Find where the given text appears and provide that cell's center as [x, y] coordinate. 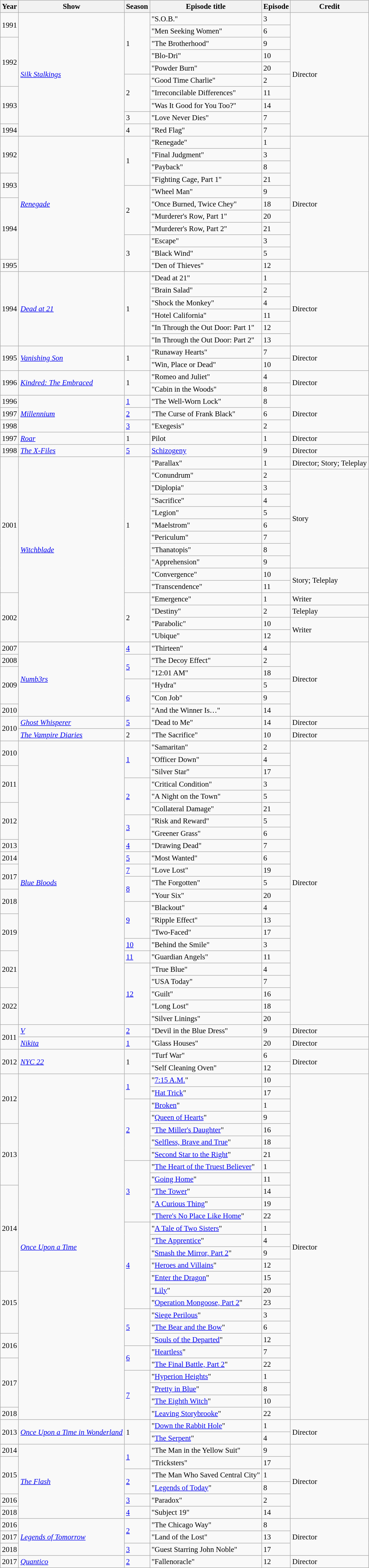
V [72, 1031]
Quantico [72, 1562]
Dead at 21 [72, 309]
"Conundrum" [206, 476]
"Pretty in Blue" [206, 1389]
"Men Seeking Women" [206, 31]
2002 [10, 617]
"Behind the Smile" [206, 945]
"The Well-Worn Lock" [206, 402]
"Souls of the Departed" [206, 1339]
"Periculum" [206, 537]
"A Tale of Two Sisters" [206, 1229]
"Samaritan" [206, 747]
Ghost Whisperer [72, 722]
"Silver Star" [206, 772]
"The Chicago Way" [206, 1525]
"Officer Down" [206, 759]
"Siege Perilous" [206, 1315]
Numb3rs [72, 679]
The Flash [72, 1481]
"Romeo and Juliet" [206, 377]
"Final Judgment" [206, 155]
"Smash the Mirror, Part 2" [206, 1253]
"And the Winner Is…" [206, 710]
"Payback" [206, 167]
Schizogeny [206, 451]
"Sacrifice" [206, 500]
"Enter the Dragon" [206, 1278]
1991 [10, 25]
"Blackout" [206, 907]
"Hyperion Heights" [206, 1377]
"There's No Place Like Home" [206, 1216]
Roar [72, 439]
NYC 22 [72, 1062]
"Self Cleaning Oven" [206, 1068]
"Murderer's Row, Part 2" [206, 229]
"Lily" [206, 1290]
Credit [330, 7]
"Most Wanted" [206, 858]
"The Man Who Saved Central City" [206, 1475]
"Ubique" [206, 636]
15 [276, 1278]
2001 [10, 525]
"Two-Faced" [206, 932]
"Destiny" [206, 611]
"The Heart of the Truest Believer" [206, 1167]
"The Final Battle, Part 2" [206, 1364]
"Convergence" [206, 574]
"The Bear and the Bow" [206, 1327]
Once Upon a Time in Wonderland [72, 1432]
"Paradox" [206, 1500]
"Dead to Me" [206, 722]
"Collateral Damage" [206, 809]
Story; Teleplay [330, 580]
Legends of Tomorrow [72, 1537]
"S.O.B." [206, 19]
"The Forgotten" [206, 883]
2022 [10, 1006]
"Apprehension" [206, 562]
"Exegesis" [206, 426]
2009 [10, 686]
"Transcendence" [206, 587]
"Den of Thieves" [206, 266]
"In Through the Out Door: Part 2" [206, 340]
"Parabolic" [206, 624]
"Thanatopis" [206, 550]
"Ripple Effect" [206, 920]
"Love Lost" [206, 870]
"Legion" [206, 512]
"The Miller's Daughter" [206, 1130]
"Thirteen" [206, 648]
"Devil in the Blue Dress" [206, 1031]
"Your Six" [206, 895]
"Fighting Cage, Part 1" [206, 179]
"12:01 AM" [206, 673]
"Red Flag" [206, 130]
"Hydra" [206, 686]
"Runaway Hearts" [206, 352]
"Con Job" [206, 698]
"The Man in the Yellow Suit" [206, 1450]
"Operation Mongoose, Part 2" [206, 1302]
"Drawing Dead" [206, 846]
"Black Wind" [206, 253]
"Greener Grass" [206, 834]
Millennium [72, 414]
"Down the Rabbit Hole" [206, 1426]
Kindred: The Embraced [72, 383]
Teleplay [330, 611]
"Land of the Lost" [206, 1537]
2021 [10, 969]
"Blo-Dri" [206, 56]
"Win, Place or Dead" [206, 364]
"The Serpent" [206, 1438]
"Second Star to the Right" [206, 1154]
"Long Lost" [206, 1006]
Season [137, 7]
"Glass Houses" [206, 1043]
"Guest Starring John Noble" [206, 1549]
"Tricksters" [206, 1463]
Once Upon a Time [72, 1247]
"The Decoy Effect" [206, 661]
"Selfless, Brave and True" [206, 1142]
Blue Bloods [72, 883]
"Heroes and Villains" [206, 1266]
"Murderer's Row, Part 1" [206, 216]
"Leaving Storybrooke" [206, 1414]
"Risk and Reward" [206, 821]
Episode [276, 7]
Story [330, 519]
"Silver Linings" [206, 1019]
"Parallax" [206, 463]
2008 [10, 661]
"The Tower" [206, 1191]
The X-Files [72, 451]
Nikita [72, 1043]
"Guilt" [206, 994]
Witchblade [72, 550]
"Queen of Hearts" [206, 1117]
"True Blue" [206, 969]
2019 [10, 932]
"Dead at 21" [206, 278]
"Maelstrom" [206, 525]
"Emergence" [206, 599]
"Critical Condition" [206, 784]
"Diplopia" [206, 488]
"Hat Trick" [206, 1093]
"Going Home" [206, 1179]
"The Apprentice" [206, 1241]
Renegade [72, 204]
"Hotel California" [206, 315]
Episode title [206, 7]
"The Brotherhood" [206, 44]
"7:15 A.M." [206, 1080]
"Guardian Angels" [206, 957]
Director; Story; Teleplay [330, 463]
"Escape" [206, 241]
"The Curse of Frank Black" [206, 414]
"Powder Burn" [206, 68]
"Shock the Monkey" [206, 303]
Vanishing Son [72, 359]
"The Sacrifice" [206, 735]
"Once Burned, Twice Chey" [206, 204]
"Fallenoracle" [206, 1562]
"Love Never Dies" [206, 118]
"Cabin in the Woods" [206, 389]
"Wheel Man" [206, 192]
"Brain Salad" [206, 291]
"The Eighth Witch" [206, 1401]
"Legends of Today" [206, 1488]
"Turf War" [206, 1056]
"Heartless" [206, 1352]
2007 [10, 648]
"Broken" [206, 1105]
"A Curious Thing" [206, 1204]
"Renegade" [206, 142]
The Vampire Diaries [72, 735]
"Good Time Charlie" [206, 80]
Pilot [206, 439]
"A Night on the Town" [206, 796]
"USA Today" [206, 982]
"Was It Good for You Too?" [206, 105]
"In Through the Out Door: Part 1" [206, 327]
23 [276, 1302]
Silk Stalkings [72, 75]
"Irreconcilable Differences" [206, 93]
Show [72, 7]
Year [10, 7]
"Subject 19" [206, 1512]
